Locate the cell with the specified text and output its [X, Y] center coordinate. 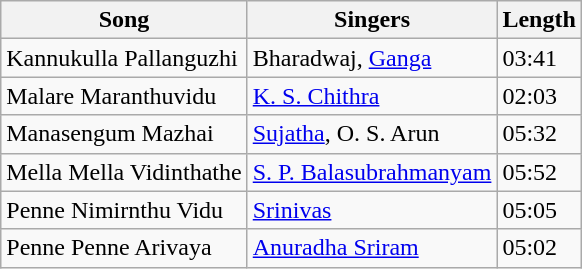
Srinivas [372, 210]
Manasengum Mazhai [124, 134]
Song [124, 20]
02:03 [539, 96]
Malare Maranthuvidu [124, 96]
05:02 [539, 248]
Bharadwaj, Ganga [372, 58]
Penne Nimirnthu Vidu [124, 210]
Penne Penne Arivaya [124, 248]
05:05 [539, 210]
Singers [372, 20]
Sujatha, O. S. Arun [372, 134]
S. P. Balasubrahmanyam [372, 172]
Length [539, 20]
03:41 [539, 58]
Anuradha Sriram [372, 248]
Kannukulla Pallanguzhi [124, 58]
05:52 [539, 172]
K. S. Chithra [372, 96]
05:32 [539, 134]
Mella Mella Vidinthathe [124, 172]
